Return [X, Y] of the center of cell containing provided text 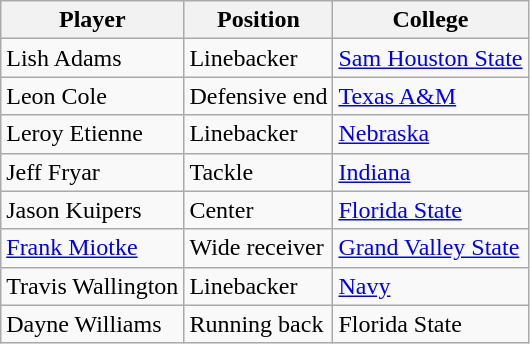
College [430, 20]
Frank Miotke [92, 248]
Wide receiver [258, 248]
Center [258, 210]
Sam Houston State [430, 58]
Player [92, 20]
Dayne Williams [92, 324]
Leon Cole [92, 96]
Running back [258, 324]
Nebraska [430, 134]
Lish Adams [92, 58]
Tackle [258, 172]
Indiana [430, 172]
Position [258, 20]
Leroy Etienne [92, 134]
Grand Valley State [430, 248]
Navy [430, 286]
Texas A&M [430, 96]
Travis Wallington [92, 286]
Jeff Fryar [92, 172]
Defensive end [258, 96]
Jason Kuipers [92, 210]
